Provide the (X, Y) coordinate of the cell's center where the given text is located.  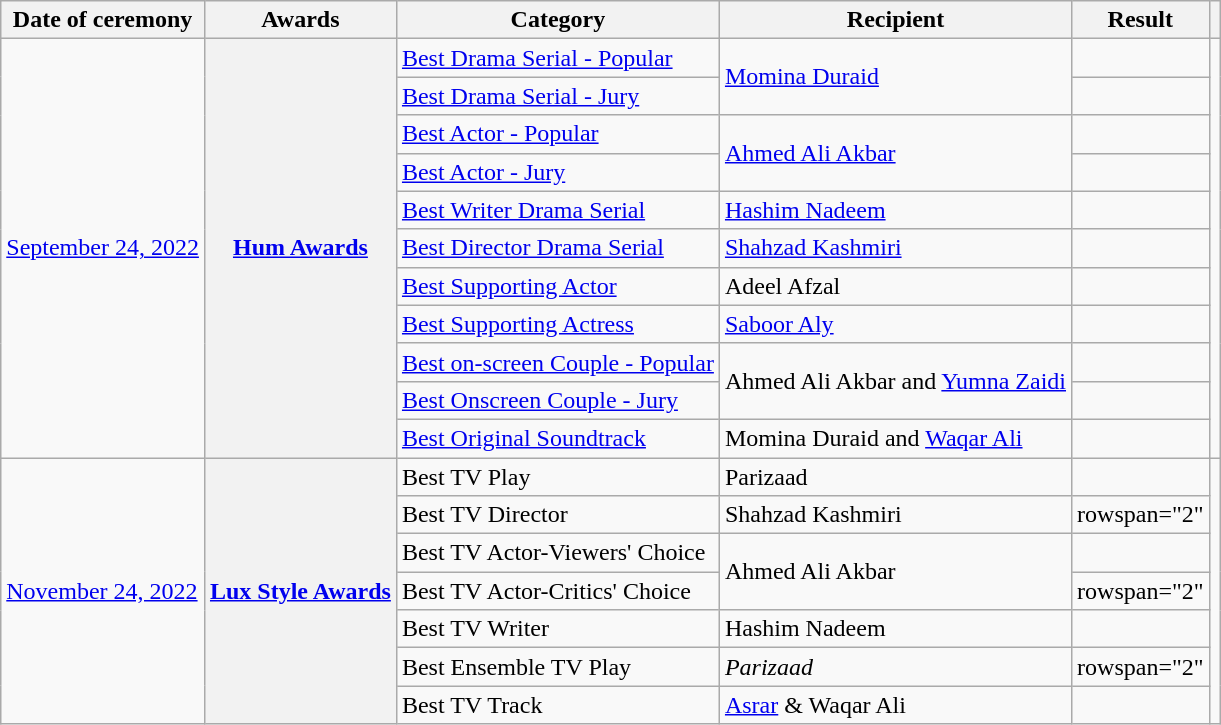
Best on-screen Couple - Popular (558, 362)
Best Ensemble TV Play (558, 667)
Category (558, 20)
Best Actor - Jury (558, 172)
Ahmed Ali Akbar and Yumna Zaidi (895, 381)
Date of ceremony (103, 20)
Awards (300, 20)
Saboor Aly (895, 324)
Recipient (895, 20)
Momina Duraid and Waqar Ali (895, 438)
Result (1141, 20)
Best Original Soundtrack (558, 438)
Hum Awards (300, 248)
Best Director Drama Serial (558, 248)
Best TV Actor-Critics' Choice (558, 591)
Best Actor - Popular (558, 134)
Best Drama Serial - Popular (558, 58)
Best Supporting Actor (558, 286)
Best Drama Serial - Jury (558, 96)
Momina Duraid (895, 77)
Best TV Writer (558, 629)
November 24, 2022 (103, 591)
Asrar & Waqar Ali (895, 705)
Best Onscreen Couple - Jury (558, 400)
September 24, 2022 (103, 248)
Adeel Afzal (895, 286)
Best Writer Drama Serial (558, 210)
Best TV Director (558, 515)
Best Supporting Actress (558, 324)
Best TV Play (558, 477)
Best TV Actor-Viewers' Choice (558, 553)
Lux Style Awards (300, 591)
Best TV Track (558, 705)
